For the text-containing cell, return its midpoint in [x, y] coordinate format. 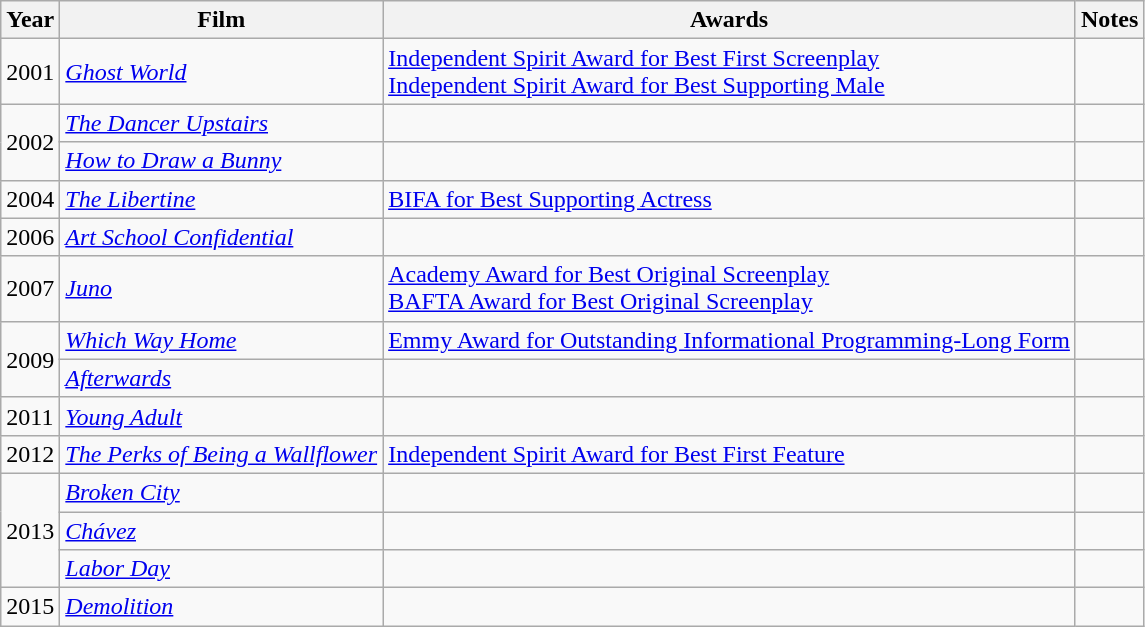
2012 [30, 454]
2009 [30, 359]
Juno [222, 288]
2013 [30, 530]
Art School Confidential [222, 237]
Film [222, 20]
2006 [30, 237]
Demolition [222, 607]
2004 [30, 199]
Independent Spirit Award for Best First Feature [730, 454]
Year [30, 20]
Emmy Award for Outstanding Informational Programming-Long Form [730, 340]
2007 [30, 288]
Chávez [222, 531]
BIFA for Best Supporting Actress [730, 199]
Afterwards [222, 378]
The Libertine [222, 199]
Labor Day [222, 569]
Awards [730, 20]
Ghost World [222, 72]
2011 [30, 416]
How to Draw a Bunny [222, 161]
The Perks of Being a Wallflower [222, 454]
Notes [1109, 20]
Academy Award for Best Original ScreenplayBAFTA Award for Best Original Screenplay [730, 288]
Which Way Home [222, 340]
Young Adult [222, 416]
Broken City [222, 492]
2015 [30, 607]
The Dancer Upstairs [222, 123]
2001 [30, 72]
Independent Spirit Award for Best First ScreenplayIndependent Spirit Award for Best Supporting Male [730, 72]
2002 [30, 142]
